Locate the cell with the specified text and output its (x, y) center coordinate. 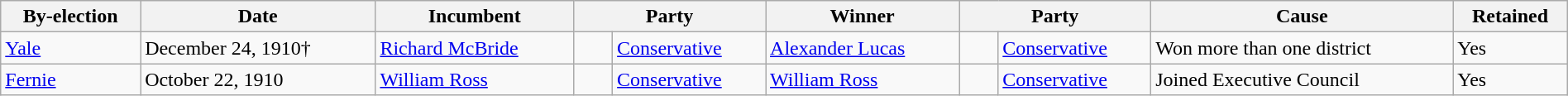
Winner (863, 17)
December 24, 1910† (258, 48)
Incumbent (475, 17)
Fernie (71, 79)
Yale (71, 48)
Date (258, 17)
Won more than one district (1302, 48)
Cause (1302, 17)
October 22, 1910 (258, 79)
Alexander Lucas (863, 48)
Richard McBride (475, 48)
Retained (1510, 17)
Joined Executive Council (1302, 79)
By-election (71, 17)
